Capture the cell that displays the provided text and extract its (x, y) central coordinate. 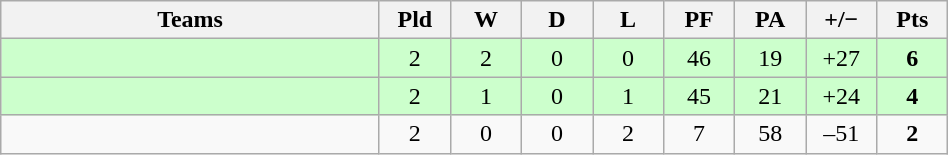
7 (700, 134)
Pld (414, 20)
D (556, 20)
19 (770, 58)
21 (770, 96)
L (628, 20)
W (486, 20)
+27 (842, 58)
+/− (842, 20)
45 (700, 96)
58 (770, 134)
46 (700, 58)
+24 (842, 96)
PF (700, 20)
6 (912, 58)
Teams (190, 20)
–51 (842, 134)
PA (770, 20)
Pts (912, 20)
4 (912, 96)
